Detect which cell encompasses the target text, then output its (x, y) center coordinate. 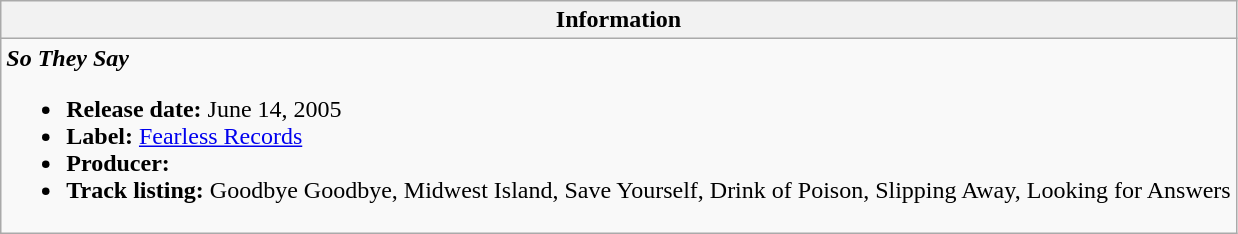
Information (618, 20)
